Return [x, y] of the center of cell containing provided text 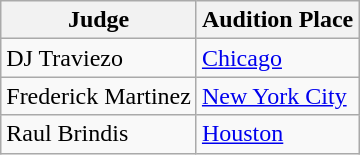
Chicago [277, 58]
Frederick Martinez [99, 96]
Judge [99, 20]
Houston [277, 134]
Raul Brindis [99, 134]
DJ Traviezo [99, 58]
Audition Place [277, 20]
New York City [277, 96]
